For the text-containing cell, return its midpoint in (X, Y) coordinate format. 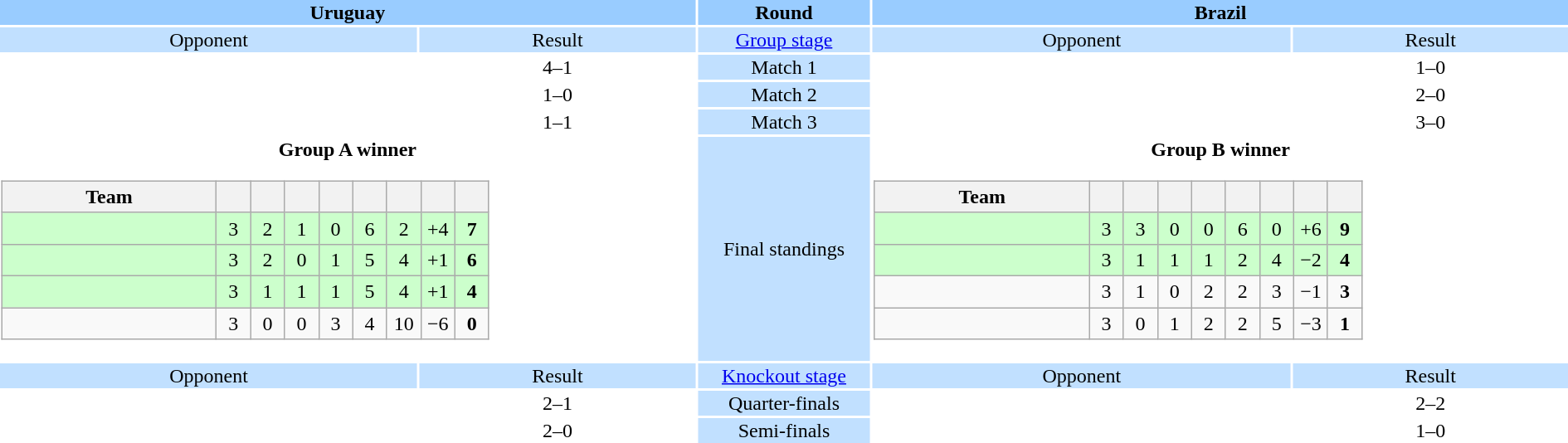
4–1 (558, 67)
+6 (1311, 228)
−2 (1311, 260)
2–2 (1430, 403)
Group A winner Team 3 2 1 0 6 2 +4 7 3 2 0 1 5 4 +1 6 3 1 1 1 5 4 +1 4 3 0 0 3 4 10 −6 0 (348, 249)
10 (403, 323)
Group B winner Team 3 3 0 0 6 0 +6 9 3 1 1 1 2 4 −2 4 3 1 0 2 2 3 −1 3 3 0 1 2 2 5 −3 1 (1220, 249)
+4 (438, 228)
−1 (1311, 291)
2–1 (558, 403)
7 (471, 228)
Knockout stage (784, 376)
Match 1 (784, 67)
Brazil (1220, 12)
3–0 (1430, 122)
Semi-finals (784, 431)
Match 2 (784, 95)
Match 3 (784, 122)
9 (1344, 228)
Round (784, 12)
1–1 (558, 122)
Final standings (784, 249)
Quarter-finals (784, 403)
−3 (1311, 323)
−6 (438, 323)
Group stage (784, 40)
Uruguay (348, 12)
